Provide the (x, y) coordinate of the cell's center where the given text is located.  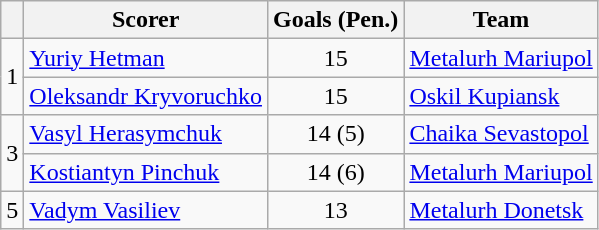
5 (12, 210)
Yuriy Hetman (146, 58)
Scorer (146, 20)
Metalurh Donetsk (501, 210)
Goals (Pen.) (335, 20)
Kostiantyn Pinchuk (146, 172)
Team (501, 20)
Chaika Sevastopol (501, 134)
3 (12, 153)
14 (6) (335, 172)
1 (12, 77)
Oleksandr Kryvoruchko (146, 96)
Oskil Kupiansk (501, 96)
Vadym Vasiliev (146, 210)
14 (5) (335, 134)
Vasyl Herasymchuk (146, 134)
13 (335, 210)
